Return [x, y] of the center of cell containing provided text 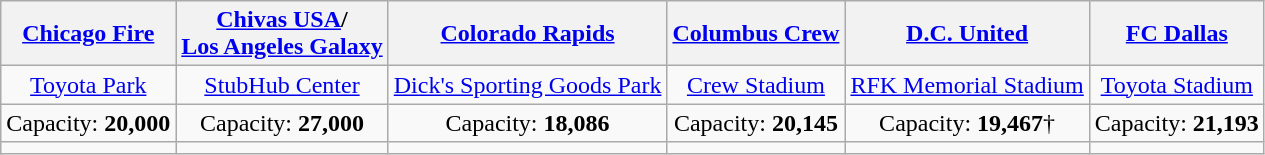
Dick's Sporting Goods Park [528, 85]
Chicago Fire [88, 34]
Toyota Park [88, 85]
Crew Stadium [756, 85]
StubHub Center [282, 85]
Toyota Stadium [1176, 85]
Capacity: 19,467† [967, 123]
RFK Memorial Stadium [967, 85]
Capacity: 18,086 [528, 123]
Chivas USA/Los Angeles Galaxy [282, 34]
FC Dallas [1176, 34]
Capacity: 20,145 [756, 123]
Capacity: 27,000 [282, 123]
Capacity: 21,193 [1176, 123]
D.C. United [967, 34]
Columbus Crew [756, 34]
Colorado Rapids [528, 34]
Capacity: 20,000 [88, 123]
